Identify which cell holds the provided text, then report its [X, Y] central coordinate. 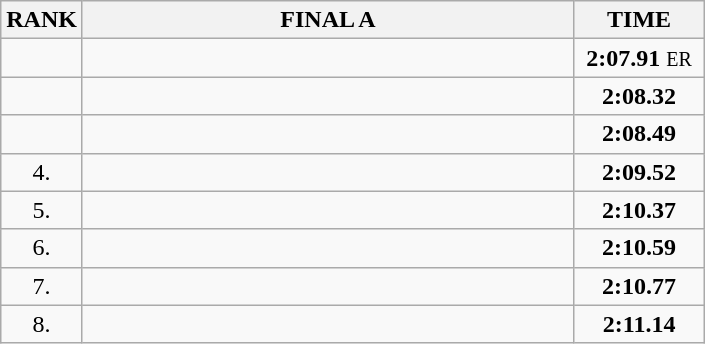
2:07.91 ER [640, 58]
7. [42, 286]
FINAL A [328, 20]
8. [42, 324]
TIME [640, 20]
2:11.14 [640, 324]
5. [42, 210]
2:09.52 [640, 172]
2:08.49 [640, 134]
4. [42, 172]
2:10.77 [640, 286]
RANK [42, 20]
2:10.37 [640, 210]
2:10.59 [640, 248]
2:08.32 [640, 96]
6. [42, 248]
